Identify which cell holds the provided text, then report its (X, Y) central coordinate. 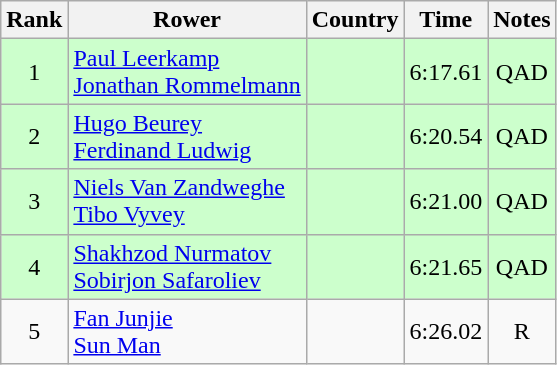
6:26.02 (446, 332)
3 (34, 202)
6:21.00 (446, 202)
1 (34, 72)
4 (34, 266)
2 (34, 136)
Rank (34, 20)
6:20.54 (446, 136)
Hugo BeureyFerdinand Ludwig (187, 136)
Notes (522, 20)
Paul LeerkampJonathan Rommelmann (187, 72)
6:17.61 (446, 72)
Fan JunjieSun Man (187, 332)
R (522, 332)
Time (446, 20)
Shakhzod NurmatovSobirjon Safaroliev (187, 266)
6:21.65 (446, 266)
5 (34, 332)
Niels Van ZandwegheTibo Vyvey (187, 202)
Country (355, 20)
Rower (187, 20)
